From the cell containing the given text, extract its center point as (X, Y) coordinate. 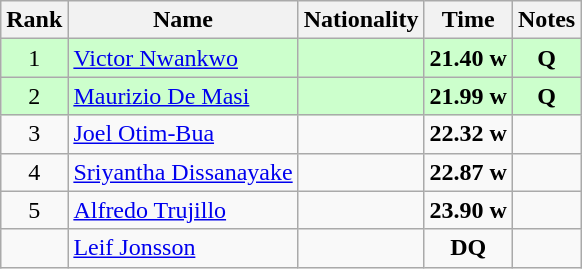
4 (34, 172)
Victor Nwankwo (183, 58)
21.99 w (468, 96)
5 (34, 210)
Nationality (361, 20)
Notes (546, 20)
21.40 w (468, 58)
1 (34, 58)
3 (34, 134)
Maurizio De Masi (183, 96)
Name (183, 20)
Time (468, 20)
Leif Jonsson (183, 248)
22.32 w (468, 134)
2 (34, 96)
DQ (468, 248)
Sriyantha Dissanayake (183, 172)
Joel Otim-Bua (183, 134)
23.90 w (468, 210)
Alfredo Trujillo (183, 210)
Rank (34, 20)
22.87 w (468, 172)
